For the text-containing cell, return its midpoint in [X, Y] coordinate format. 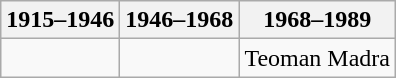
1968–1989 [318, 20]
1915–1946 [60, 20]
1946–1968 [180, 20]
Teoman Madra [318, 58]
